Find where the given text appears and provide that cell's center as (x, y) coordinate. 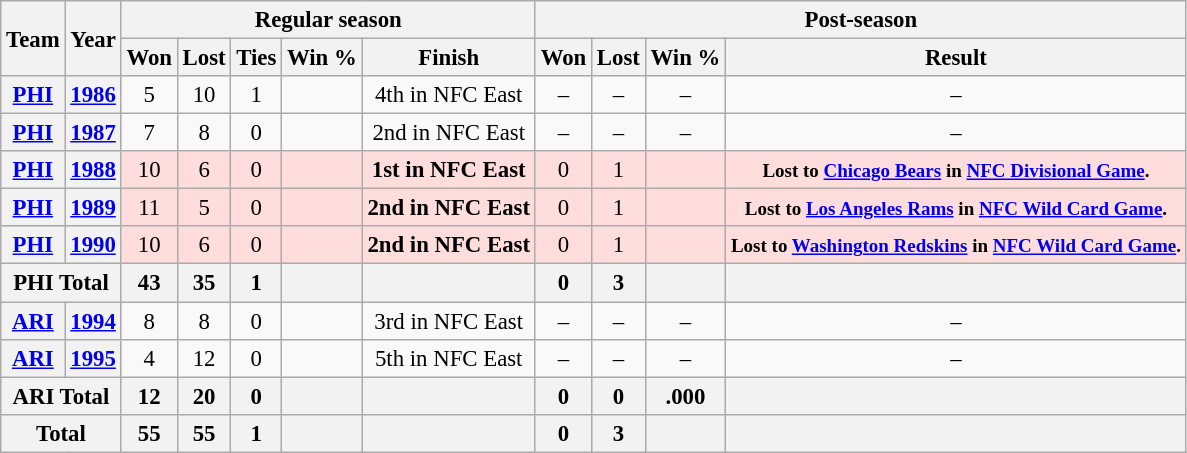
7 (149, 133)
PHI Total (61, 283)
3rd in NFC East (448, 321)
Result (956, 58)
Regular season (328, 20)
4th in NFC East (448, 95)
Team (33, 38)
1987 (93, 133)
5th in NFC East (448, 358)
1986 (93, 95)
1994 (93, 321)
4 (149, 358)
Post-season (860, 20)
20 (204, 396)
Ties (256, 58)
1st in NFC East (448, 170)
Total (61, 433)
43 (149, 283)
11 (149, 208)
35 (204, 283)
ARI Total (61, 396)
.000 (685, 396)
Lost to Los Angeles Rams in NFC Wild Card Game. (956, 208)
1990 (93, 245)
Finish (448, 58)
Lost to Chicago Bears in NFC Divisional Game. (956, 170)
1988 (93, 170)
Lost to Washington Redskins in NFC Wild Card Game. (956, 245)
Year (93, 38)
1989 (93, 208)
1995 (93, 358)
